Extract the [x, y] coordinate from the center of the cell holding the provided text.  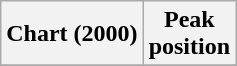
Chart (2000) [72, 34]
Peakposition [189, 34]
